Determine the (X, Y) coordinate at the center of the cell enclosing the given text.  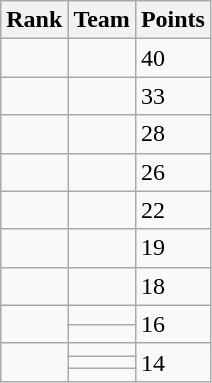
28 (172, 134)
14 (172, 362)
Points (172, 20)
22 (172, 210)
19 (172, 248)
Rank (34, 20)
26 (172, 172)
40 (172, 58)
33 (172, 96)
Team (102, 20)
16 (172, 324)
18 (172, 286)
